Pinpoint the cell where the given text exists, returning its [x, y] midpoint coordinate. 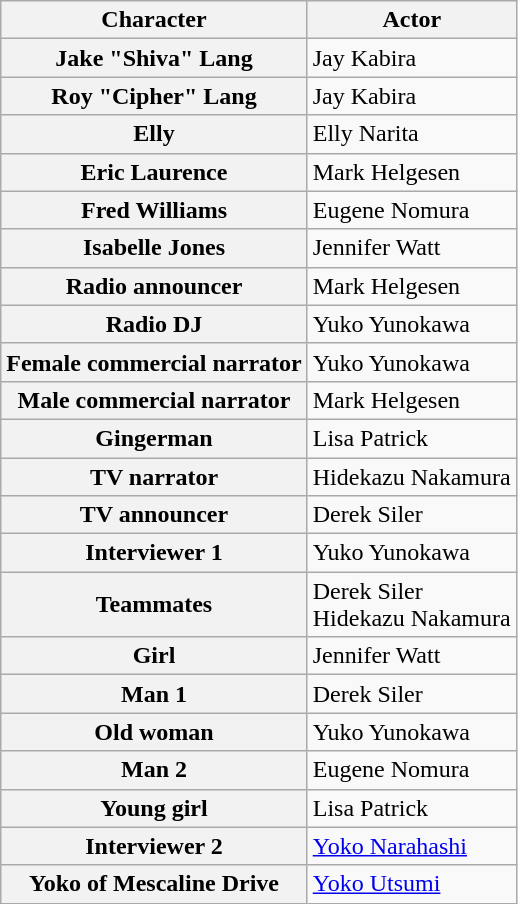
Girl [154, 656]
Male commercial narrator [154, 400]
Isabelle Jones [154, 248]
Character [154, 20]
Jake "Shiva" Lang [154, 58]
Roy "Cipher" Lang [154, 96]
Yoko of Mescaline Drive [154, 884]
Interviewer 2 [154, 846]
Gingerman [154, 438]
Teammates [154, 604]
Yoko Narahashi [412, 846]
Fred Williams [154, 210]
Man 2 [154, 770]
TV announcer [154, 515]
Elly [154, 134]
Radio DJ [154, 324]
Radio announcer [154, 286]
Derek SilerHidekazu Nakamura [412, 604]
Man 1 [154, 694]
Eric Laurence [154, 172]
Yoko Utsumi [412, 884]
Actor [412, 20]
Interviewer 1 [154, 553]
TV narrator [154, 477]
Old woman [154, 732]
Hidekazu Nakamura [412, 477]
Elly Narita [412, 134]
Female commercial narrator [154, 362]
Young girl [154, 808]
